Determine the [x, y] coordinate at the center of the cell enclosing the given text.  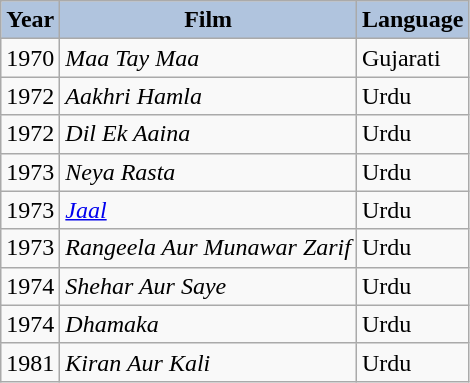
Shehar Aur Saye [208, 286]
Dhamaka [208, 324]
1981 [30, 362]
1970 [30, 58]
Aakhri Hamla [208, 96]
Rangeela Aur Munawar Zarif [208, 248]
Jaal [208, 210]
Gujarati [412, 58]
Film [208, 20]
Neya Rasta [208, 172]
Year [30, 20]
Language [412, 20]
Dil Ek Aaina [208, 134]
Kiran Aur Kali [208, 362]
Maa Tay Maa [208, 58]
